Output the (X, Y) coordinate of the center of the cell containing the given text.  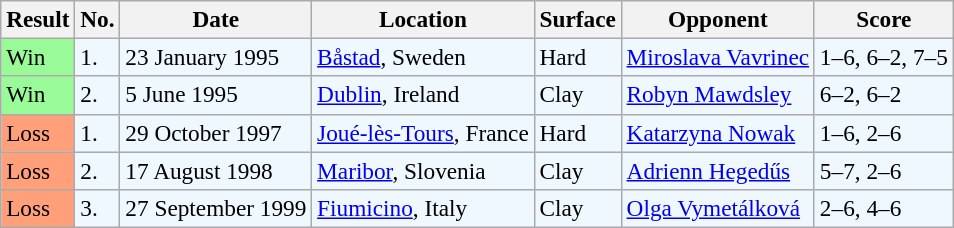
Opponent (718, 19)
27 September 1999 (216, 208)
2–6, 4–6 (884, 208)
5 June 1995 (216, 95)
Olga Vymetálková (718, 208)
Miroslava Vavrinec (718, 57)
5–7, 2–6 (884, 170)
Date (216, 19)
Score (884, 19)
Robyn Mawdsley (718, 95)
3. (98, 208)
Fiumicino, Italy (423, 208)
Result (38, 19)
Surface (578, 19)
23 January 1995 (216, 57)
1–6, 6–2, 7–5 (884, 57)
Katarzyna Nowak (718, 133)
17 August 1998 (216, 170)
No. (98, 19)
Joué-lès-Tours, France (423, 133)
Båstad, Sweden (423, 57)
Maribor, Slovenia (423, 170)
6–2, 6–2 (884, 95)
Location (423, 19)
1–6, 2–6 (884, 133)
Dublin, Ireland (423, 95)
Adrienn Hegedűs (718, 170)
29 October 1997 (216, 133)
